Pinpoint the cell where the given text exists, returning its [X, Y] midpoint coordinate. 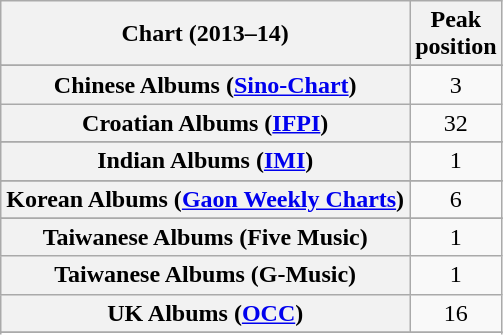
Taiwanese Albums (G-Music) [206, 275]
Taiwanese Albums (Five Music) [206, 237]
Indian Albums (IMI) [206, 161]
6 [456, 199]
UK Albums (OCC) [206, 313]
Croatian Albums (IFPI) [206, 123]
Chinese Albums (Sino-Chart) [206, 85]
Peakposition [456, 34]
3 [456, 85]
16 [456, 313]
Korean Albums (Gaon Weekly Charts) [206, 199]
32 [456, 123]
Chart (2013–14) [206, 34]
